Identify which cell holds the provided text, then report its (X, Y) central coordinate. 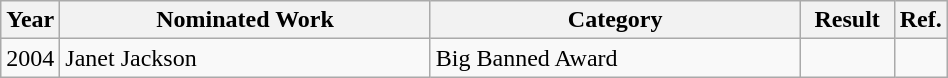
Category (615, 20)
Result (847, 20)
Big Banned Award (615, 58)
Janet Jackson (245, 58)
Year (30, 20)
Ref. (920, 20)
2004 (30, 58)
Nominated Work (245, 20)
